For the text-containing cell, return its midpoint in (X, Y) coordinate format. 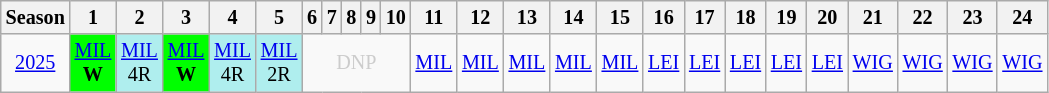
2 (140, 18)
16 (664, 18)
10 (396, 18)
11 (434, 18)
13 (528, 18)
DNP (356, 63)
3 (186, 18)
15 (620, 18)
17 (704, 18)
24 (1022, 18)
23 (973, 18)
21 (873, 18)
20 (828, 18)
1 (94, 18)
Season (36, 18)
7 (332, 18)
12 (480, 18)
6 (312, 18)
2025 (36, 63)
22 (923, 18)
14 (574, 18)
19 (786, 18)
18 (746, 18)
9 (371, 18)
8 (352, 18)
MIL2R (280, 63)
5 (280, 18)
4 (232, 18)
